Determine the [x, y] coordinate at the center of the cell enclosing the given text.  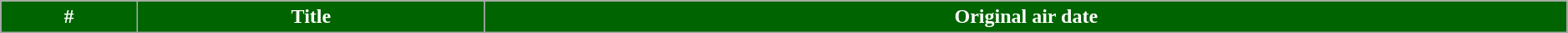
Original air date [1026, 17]
Title [311, 17]
# [69, 17]
